Search for the cell housing the specified text and yield its (X, Y) center coordinate. 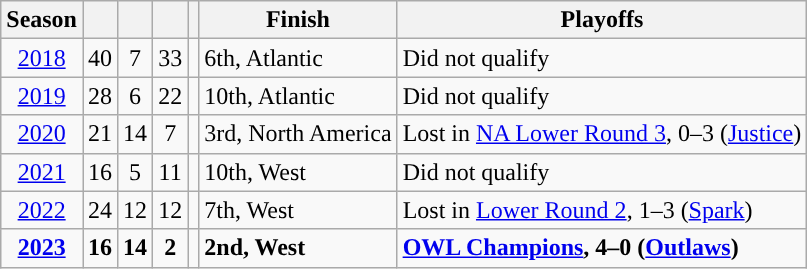
10th, West (298, 172)
2021 (42, 172)
Lost in NA Lower Round 3, 0–3 (Justice) (602, 134)
11 (170, 172)
6 (136, 96)
3rd, North America (298, 134)
OWL Champions, 4–0 (Outlaws) (602, 248)
24 (100, 210)
10th, Atlantic (298, 96)
6th, Atlantic (298, 58)
40 (100, 58)
2022 (42, 210)
33 (170, 58)
Lost in Lower Round 2, 1–3 (Spark) (602, 210)
21 (100, 134)
2018 (42, 58)
2023 (42, 248)
7th, West (298, 210)
Finish (298, 20)
28 (100, 96)
Season (42, 20)
2 (170, 248)
Playoffs (602, 20)
2019 (42, 96)
2020 (42, 134)
22 (170, 96)
5 (136, 172)
2nd, West (298, 248)
